Find where the given text appears and provide that cell's center as (x, y) coordinate. 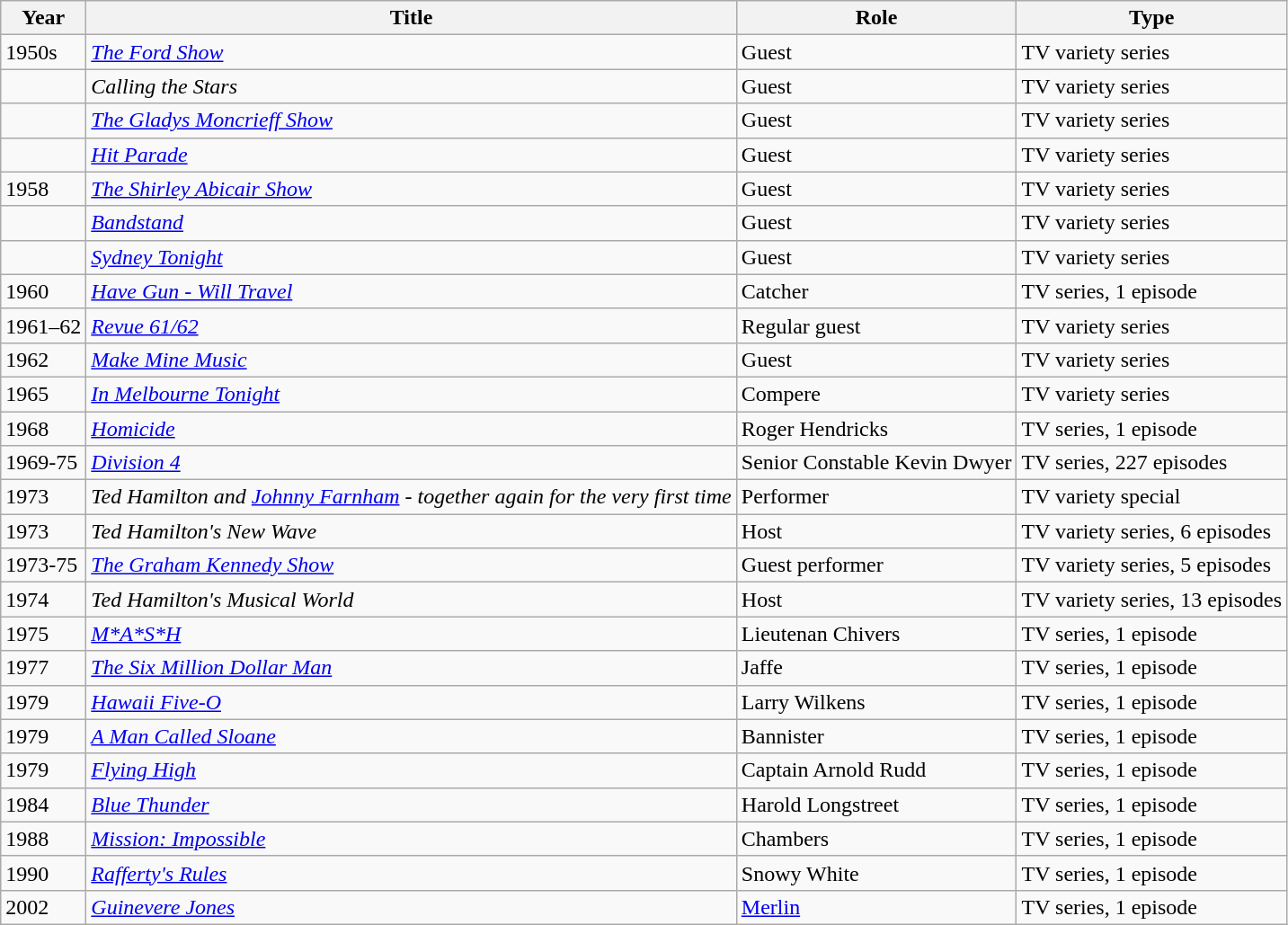
Roger Hendricks (876, 429)
Regular guest (876, 325)
Type (1152, 18)
Hawaii Five-O (412, 702)
The Shirley Abicair Show (412, 189)
1973-75 (43, 565)
Have Gun - Will Travel (412, 291)
Year (43, 18)
Make Mine Music (412, 360)
Hit Parade (412, 155)
TV series, 227 episodes (1152, 463)
Homicide (412, 429)
Performer (876, 497)
The Graham Kennedy Show (412, 565)
1961–62 (43, 325)
The Six Million Dollar Man (412, 668)
Sydney Tonight (412, 257)
1990 (43, 873)
The Ford Show (412, 52)
Jaffe (876, 668)
Catcher (876, 291)
2002 (43, 907)
Blue Thunder (412, 805)
Calling the Stars (412, 86)
1969-75 (43, 463)
Ted Hamilton and Johnny Farnham - together again for the very first time (412, 497)
1950s (43, 52)
Guinevere Jones (412, 907)
1974 (43, 600)
Title (412, 18)
Captain Arnold Rudd (876, 770)
Rafferty's Rules (412, 873)
TV variety special (1152, 497)
The Gladys Moncrieff Show (412, 120)
1960 (43, 291)
TV variety series, 6 episodes (1152, 531)
1965 (43, 394)
Harold Longstreet (876, 805)
1984 (43, 805)
Division 4 (412, 463)
1988 (43, 839)
A Man Called Sloane (412, 736)
Ted Hamilton's New Wave (412, 531)
Ted Hamilton's Musical World (412, 600)
Snowy White (876, 873)
TV variety series, 13 episodes (1152, 600)
M*A*S*H (412, 634)
Compere (876, 394)
1975 (43, 634)
Flying High (412, 770)
Chambers (876, 839)
Bandstand (412, 223)
Mission: Impossible (412, 839)
Role (876, 18)
Revue 61/62 (412, 325)
Senior Constable Kevin Dwyer (876, 463)
Larry Wilkens (876, 702)
Merlin (876, 907)
Bannister (876, 736)
1977 (43, 668)
Lieutenan Chivers (876, 634)
1968 (43, 429)
1958 (43, 189)
1962 (43, 360)
TV variety series, 5 episodes (1152, 565)
In Melbourne Tonight (412, 394)
Guest performer (876, 565)
